Identify which cell holds the provided text, then report its (X, Y) central coordinate. 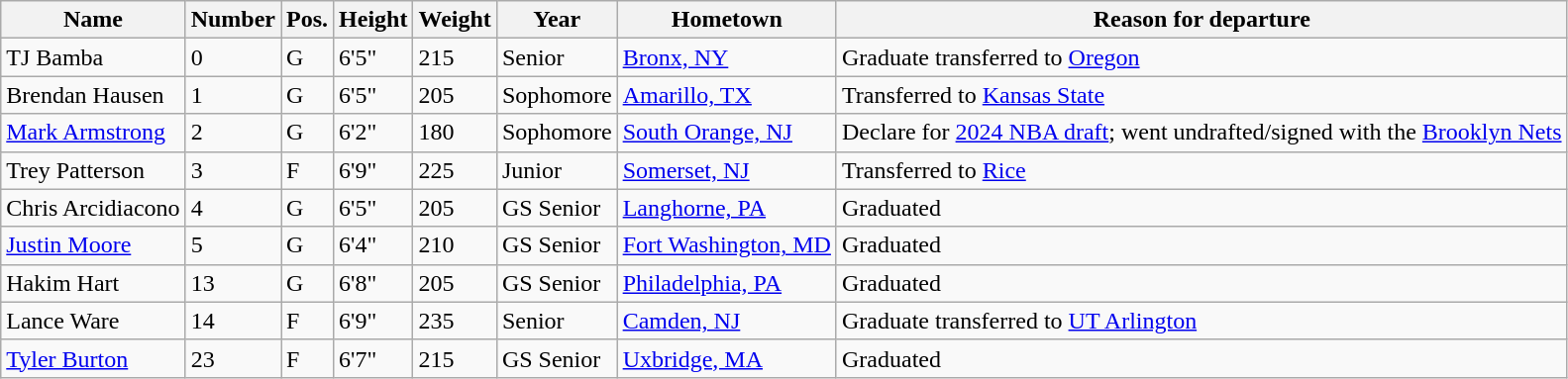
0 (233, 57)
235 (455, 321)
225 (455, 170)
Junior (557, 170)
6'8" (373, 283)
Number (233, 20)
Name (93, 20)
6'2" (373, 133)
Declare for 2024 NBA draft; went undrafted/signed with the Brooklyn Nets (1202, 133)
Hometown (727, 20)
Lance Ware (93, 321)
Year (557, 20)
6'4" (373, 245)
Bronx, NY (727, 57)
Height (373, 20)
3 (233, 170)
Hakim Hart (93, 283)
210 (455, 245)
South Orange, NJ (727, 133)
Chris Arcidiacono (93, 208)
Brendan Hausen (93, 95)
Uxbridge, MA (727, 358)
TJ Bamba (93, 57)
Pos. (307, 20)
Transferred to Kansas State (1202, 95)
23 (233, 358)
14 (233, 321)
Reason for departure (1202, 20)
Camden, NJ (727, 321)
4 (233, 208)
Transferred to Rice (1202, 170)
Justin Moore (93, 245)
Tyler Burton (93, 358)
Fort Washington, MD (727, 245)
Mark Armstrong (93, 133)
Langhorne, PA (727, 208)
Trey Patterson (93, 170)
Weight (455, 20)
2 (233, 133)
5 (233, 245)
Philadelphia, PA (727, 283)
Graduate transferred to UT Arlington (1202, 321)
Somerset, NJ (727, 170)
Amarillo, TX (727, 95)
13 (233, 283)
180 (455, 133)
1 (233, 95)
Graduate transferred to Oregon (1202, 57)
6'7" (373, 358)
